For the text-containing cell, return its midpoint in [x, y] coordinate format. 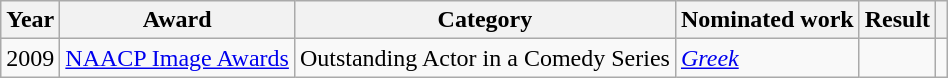
Nominated work [767, 20]
Outstanding Actor in a Comedy Series [484, 58]
Award [178, 20]
2009 [30, 58]
Category [484, 20]
NAACP Image Awards [178, 58]
Year [30, 20]
Result [897, 20]
Greek [767, 58]
